Search for the cell housing the specified text and yield its (X, Y) center coordinate. 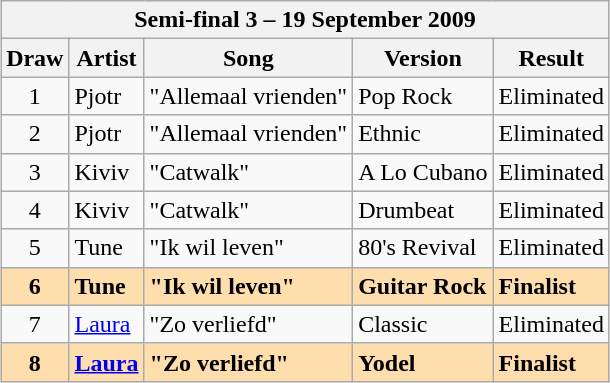
Pop Rock (423, 96)
3 (35, 172)
2 (35, 134)
8 (35, 362)
Drumbeat (423, 210)
80's Revival (423, 248)
Version (423, 58)
Result (551, 58)
7 (35, 324)
A Lo Cubano (423, 172)
4 (35, 210)
5 (35, 248)
Song (248, 58)
Yodel (423, 362)
Ethnic (423, 134)
1 (35, 96)
Artist (106, 58)
6 (35, 286)
Classic (423, 324)
Semi-final 3 – 19 September 2009 (306, 20)
Guitar Rock (423, 286)
Draw (35, 58)
